Search for the cell housing the specified text and yield its (X, Y) center coordinate. 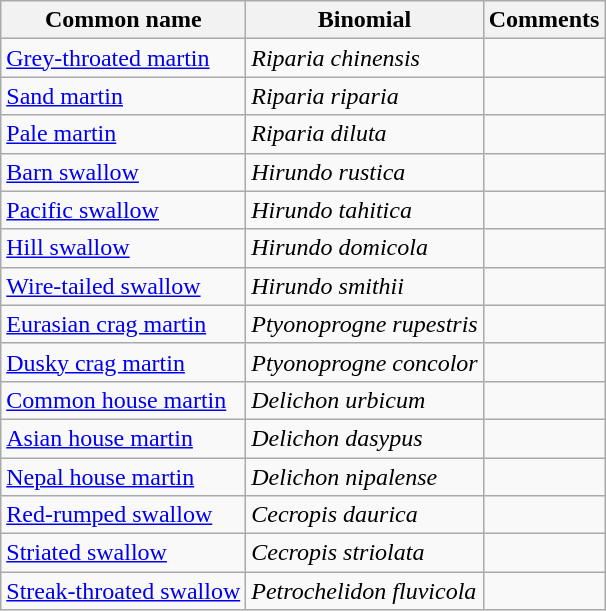
Asian house martin (124, 438)
Wire-tailed swallow (124, 286)
Common name (124, 20)
Hirundo rustica (364, 172)
Comments (544, 20)
Binomial (364, 20)
Common house martin (124, 400)
Dusky crag martin (124, 362)
Ptyonoprogne rupestris (364, 324)
Cecropis daurica (364, 515)
Streak-throated swallow (124, 591)
Grey-throated martin (124, 58)
Hirundo tahitica (364, 210)
Petrochelidon fluvicola (364, 591)
Ptyonoprogne concolor (364, 362)
Delichon urbicum (364, 400)
Pale martin (124, 134)
Sand martin (124, 96)
Cecropis striolata (364, 553)
Hill swallow (124, 248)
Striated swallow (124, 553)
Riparia riparia (364, 96)
Red-rumped swallow (124, 515)
Hirundo domicola (364, 248)
Hirundo smithii (364, 286)
Delichon nipalense (364, 477)
Pacific swallow (124, 210)
Eurasian crag martin (124, 324)
Riparia chinensis (364, 58)
Barn swallow (124, 172)
Nepal house martin (124, 477)
Delichon dasypus (364, 438)
Riparia diluta (364, 134)
